Return the (x, y) coordinate for the center point of the cell that contains the specified text.  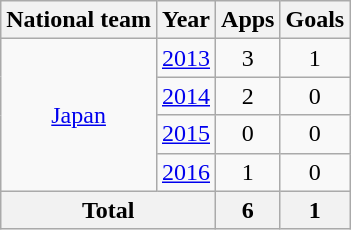
Japan (79, 115)
3 (248, 58)
Apps (248, 20)
Goals (315, 20)
2 (248, 96)
Year (186, 20)
6 (248, 210)
National team (79, 20)
2016 (186, 172)
2014 (186, 96)
Total (108, 210)
2015 (186, 134)
2013 (186, 58)
